Scan for the cell matching the given text and deliver its (x, y) coordinate at center. 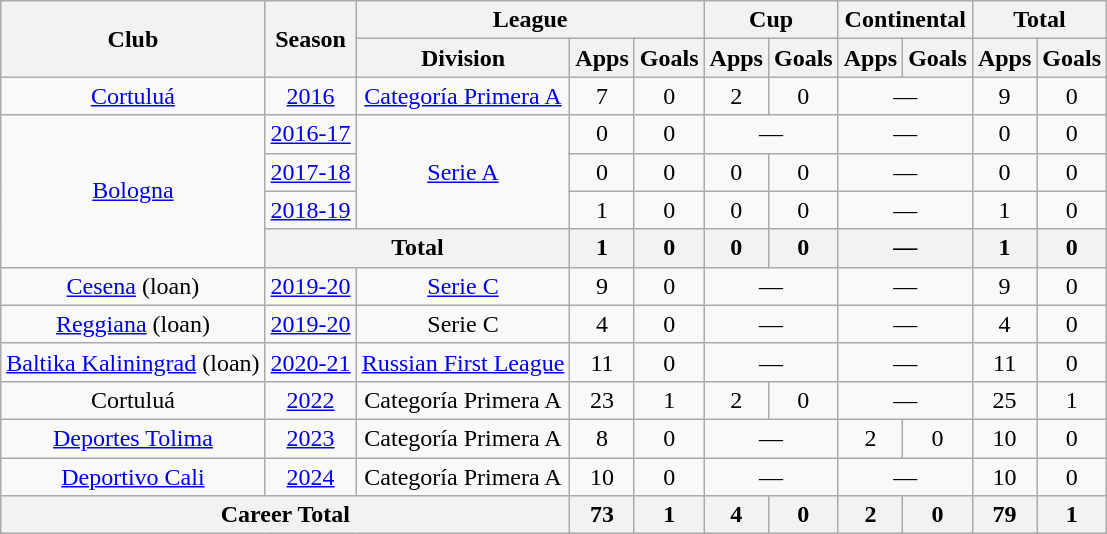
League (530, 20)
Cup (771, 20)
Season (310, 39)
7 (602, 96)
8 (602, 438)
Cesena (loan) (133, 286)
Serie A (463, 172)
73 (602, 515)
Career Total (286, 515)
Deportes Tolima (133, 438)
Reggiana (loan) (133, 324)
2020-21 (310, 362)
23 (602, 400)
2022 (310, 400)
2016 (310, 96)
Continental (905, 20)
2023 (310, 438)
2016-17 (310, 134)
Russian First League (463, 362)
79 (1004, 515)
Division (463, 58)
2017-18 (310, 172)
Deportivo Cali (133, 477)
Baltika Kaliningrad (loan) (133, 362)
Club (133, 39)
Bologna (133, 191)
25 (1004, 400)
2024 (310, 477)
2018-19 (310, 210)
